For the text-containing cell, return its midpoint in (X, Y) coordinate format. 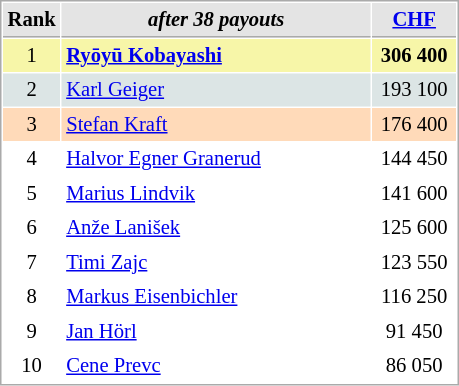
Stefan Kraft (216, 124)
5 (32, 194)
116 250 (414, 296)
Rank (32, 20)
123 550 (414, 262)
CHF (414, 20)
8 (32, 296)
Timi Zajc (216, 262)
9 (32, 332)
6 (32, 228)
Anže Lanišek (216, 228)
3 (32, 124)
91 450 (414, 332)
10 (32, 366)
86 050 (414, 366)
Halvor Egner Granerud (216, 158)
Karl Geiger (216, 90)
1 (32, 56)
176 400 (414, 124)
125 600 (414, 228)
Marius Lindvik (216, 194)
306 400 (414, 56)
Cene Prevc (216, 366)
2 (32, 90)
Ryōyū Kobayashi (216, 56)
7 (32, 262)
141 600 (414, 194)
Jan Hörl (216, 332)
4 (32, 158)
144 450 (414, 158)
after 38 payouts (216, 20)
193 100 (414, 90)
Markus Eisenbichler (216, 296)
